Provide the (X, Y) coordinate of the cell's center where the given text is located.  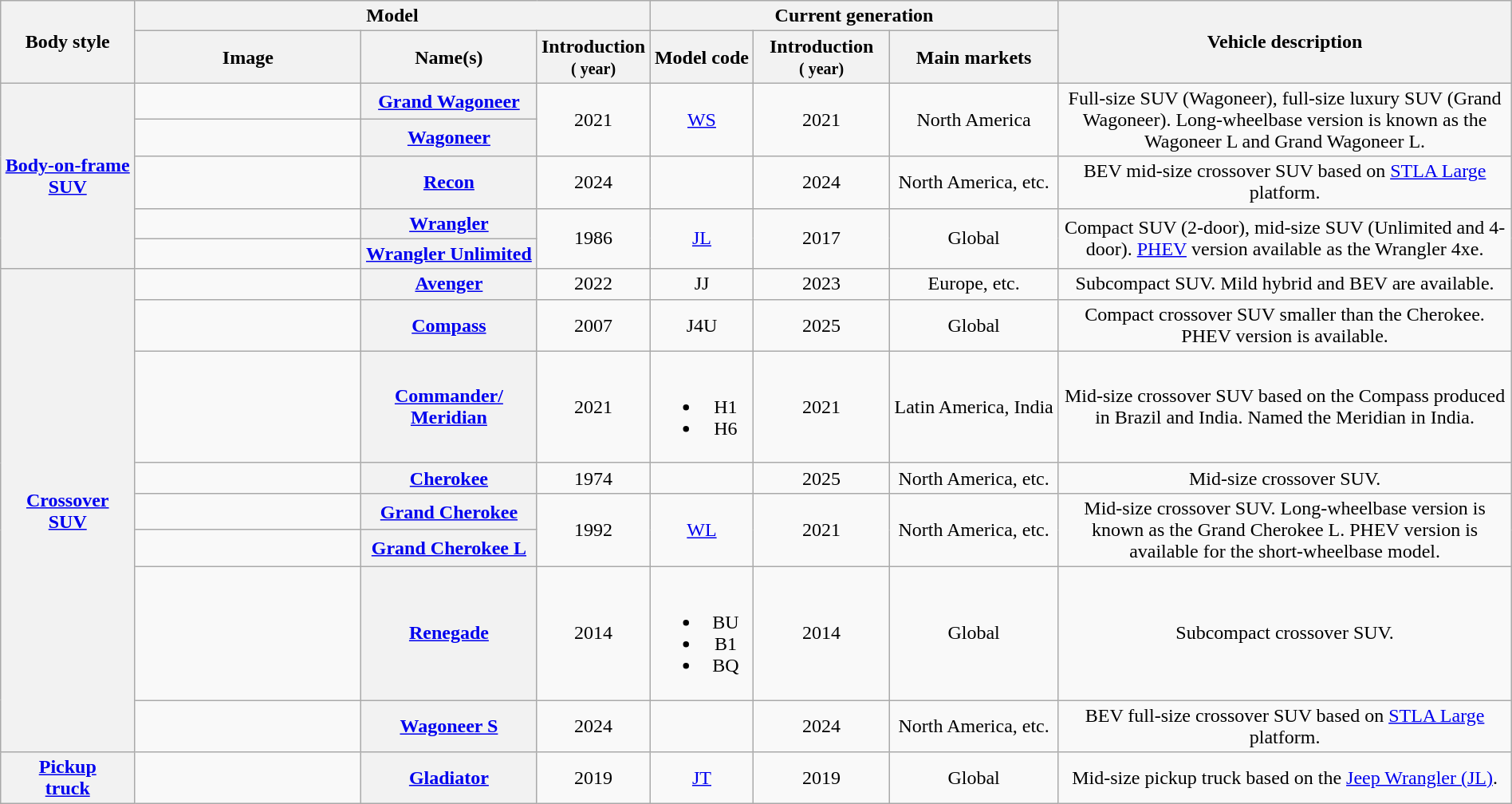
Gladiator (449, 778)
Wagoneer S (449, 726)
Avenger (449, 284)
1992 (593, 530)
1974 (593, 478)
Mid-size crossover SUV. Long-wheelbase version is known as the Grand Cherokee L. PHEV version is available for the short-wheelbase model. (1285, 530)
1986 (593, 238)
Europe, etc. (974, 284)
WS (702, 120)
Pickuptruck (68, 778)
Wagoneer (449, 138)
JJ (702, 284)
Renegade (449, 633)
2017 (821, 238)
Mid-size pickup truck based on the Jeep Wrangler (JL). (1285, 778)
Compass (449, 325)
Full-size SUV (Wagoneer), full-size luxury SUV (Grand Wagoneer). Long-wheelbase version is known as the Wagoneer L and Grand Wagoneer L. (1285, 120)
Mid-size crossover SUV. (1285, 478)
Compact SUV (2-door), mid-size SUV (Unlimited and 4-door). PHEV version available as the Wrangler 4xe. (1285, 238)
Compact crossover SUV smaller than the Cherokee. PHEV version is available. (1285, 325)
2007 (593, 325)
J4U (702, 325)
Cherokee (449, 478)
Body style (68, 41)
H1H6 (702, 407)
Grand Cherokee L (449, 548)
Subcompact SUV. Mild hybrid and BEV are available. (1285, 284)
JL (702, 238)
JT (702, 778)
Wrangler (449, 223)
North America (974, 120)
Latin America, India (974, 407)
Wrangler Unlimited (449, 254)
Image (248, 57)
Subcompact crossover SUV. (1285, 633)
2022 (593, 284)
2023 (821, 284)
Name(s) (449, 57)
Commander/Meridian (449, 407)
Grand Cherokee (449, 511)
Model code (702, 57)
Grand Wagoneer (449, 101)
CrossoverSUV (68, 510)
Body-on-frameSUV (68, 175)
BUB1BQ (702, 633)
Main markets (974, 57)
Recon (449, 182)
Model (392, 16)
BEV mid-size crossover SUV based on STLA Large platform. (1285, 182)
WL (702, 530)
Current generation (854, 16)
BEV full-size crossover SUV based on STLA Large platform. (1285, 726)
Vehicle description (1285, 41)
Mid-size crossover SUV based on the Compass produced in Brazil and India. Named the Meridian in India. (1285, 407)
